Pinpoint the cell where the given text exists, returning its (X, Y) midpoint coordinate. 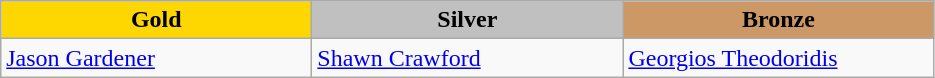
Shawn Crawford (468, 58)
Jason Gardener (156, 58)
Silver (468, 20)
Gold (156, 20)
Bronze (778, 20)
Georgios Theodoridis (778, 58)
